Extract the [X, Y] coordinate from the center of the cell holding the provided text.  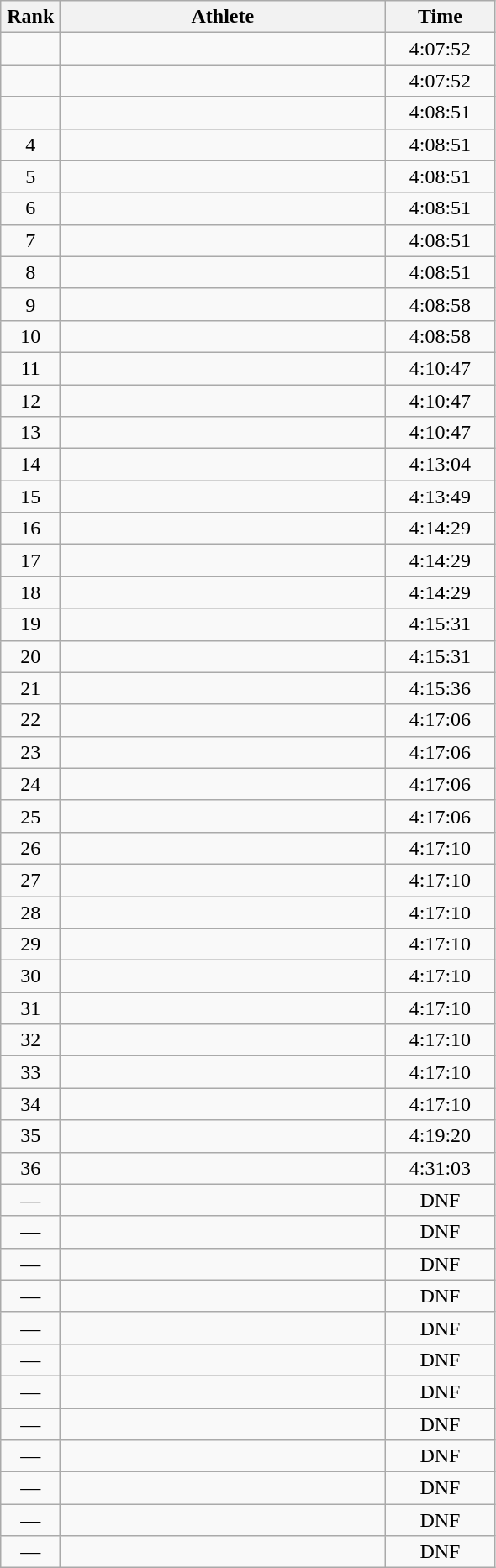
4:19:20 [441, 1136]
21 [30, 688]
23 [30, 752]
Athlete [223, 17]
28 [30, 912]
19 [30, 624]
Rank [30, 17]
Time [441, 17]
7 [30, 240]
26 [30, 848]
35 [30, 1136]
5 [30, 176]
15 [30, 497]
34 [30, 1104]
14 [30, 465]
4:13:49 [441, 497]
9 [30, 304]
11 [30, 368]
8 [30, 272]
6 [30, 208]
24 [30, 784]
33 [30, 1072]
13 [30, 433]
22 [30, 720]
32 [30, 1040]
17 [30, 560]
4:31:03 [441, 1168]
36 [30, 1168]
27 [30, 880]
18 [30, 592]
25 [30, 816]
10 [30, 336]
4:15:36 [441, 688]
4 [30, 145]
12 [30, 401]
20 [30, 656]
4:13:04 [441, 465]
29 [30, 944]
31 [30, 1008]
30 [30, 976]
16 [30, 529]
